Extract the [x, y] coordinate from the center of the cell holding the provided text.  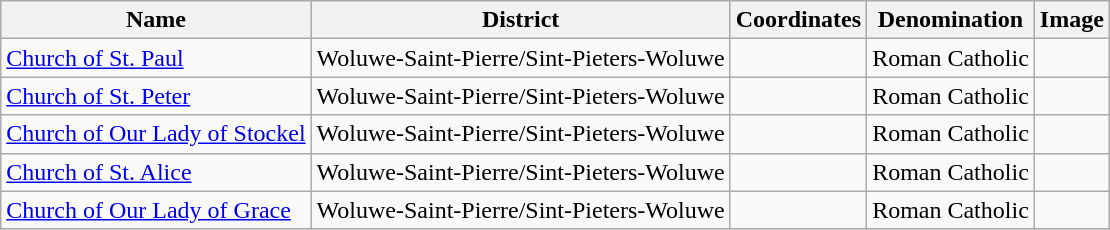
Coordinates [798, 20]
Name [156, 20]
Church of St. Peter [156, 96]
Denomination [951, 20]
Church of St. Paul [156, 58]
Church of Our Lady of Stockel [156, 134]
Image [1072, 20]
Church of Our Lady of Grace [156, 210]
Church of St. Alice [156, 172]
District [520, 20]
